Determine the [X, Y] coordinate at the center of the cell enclosing the given text.  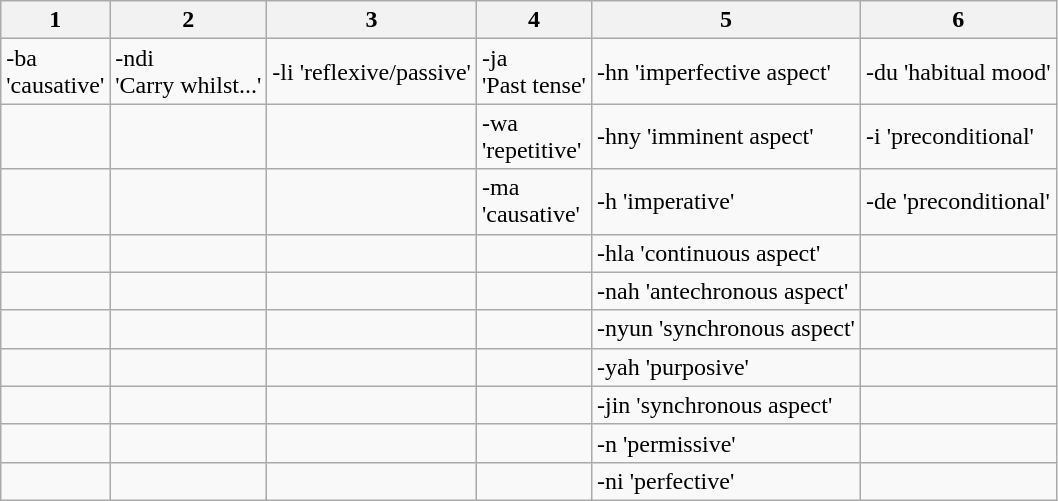
-nah 'antechronous aspect' [726, 291]
5 [726, 20]
-li 'reflexive/passive' [372, 72]
-hn 'imperfective aspect' [726, 72]
3 [372, 20]
-nyun 'synchronous aspect' [726, 329]
-ja'Past tense' [534, 72]
-jin 'synchronous aspect' [726, 405]
-n 'permissive' [726, 443]
-de 'preconditional' [958, 202]
4 [534, 20]
-hny 'imminent aspect' [726, 136]
-ni 'perfective' [726, 481]
-ba'causative' [56, 72]
-ndi'Carry whilst...' [188, 72]
-ma'causative' [534, 202]
-wa'repetitive' [534, 136]
2 [188, 20]
-h 'imperative' [726, 202]
-du 'habitual mood' [958, 72]
1 [56, 20]
-yah 'purposive' [726, 367]
-i 'preconditional' [958, 136]
-hla 'continuous aspect' [726, 253]
6 [958, 20]
